Search for the cell housing the specified text and yield its [x, y] center coordinate. 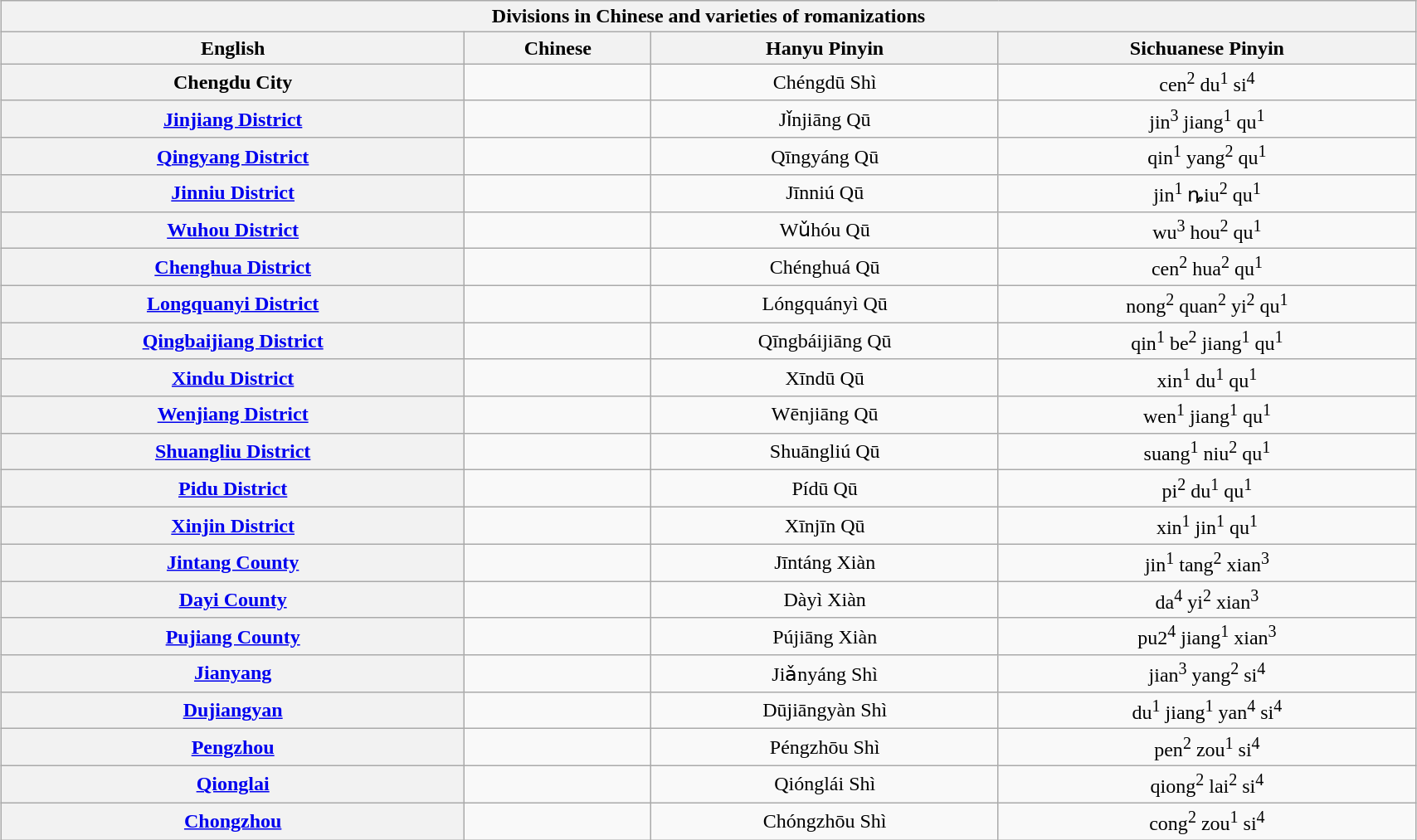
Jianyang [233, 673]
pu24 jiang1 xian3 [1206, 637]
xin1 du1 qu1 [1206, 378]
Divisions in Chinese and varieties of romanizations [708, 17]
Jǐnjiāng Qū [825, 119]
nong2 quan2 yi2 qu1 [1206, 303]
Shuangliu District [233, 451]
Longquanyi District [233, 303]
Jīntáng Xiàn [825, 562]
Pídū Qū [825, 489]
Sichuanese Pinyin [1206, 48]
Hanyu Pinyin [825, 48]
jin1 tang2 xian3 [1206, 562]
Jinjiang District [233, 119]
Chóngzhōu Shì [825, 821]
Xīnjīn Qū [825, 526]
jin1 ȵiu2 qu1 [1206, 194]
qin1 yang2 qu1 [1206, 156]
Jiǎnyáng Shì [825, 673]
Chénghuá Qū [825, 267]
Chenghua District [233, 267]
Qingyang District [233, 156]
wu3 hou2 qu1 [1206, 231]
Qingbaijiang District [233, 342]
pen2 zou1 si4 [1206, 748]
Chinese [558, 48]
Qīngbáijiāng Qū [825, 342]
Pidu District [233, 489]
jian3 yang2 si4 [1206, 673]
Jīnniú Qū [825, 194]
Qiónglái Shì [825, 784]
cong2 zou1 si4 [1206, 821]
wen1 jiang1 qu1 [1206, 415]
Chéngdū Shì [825, 83]
suang1 niu2 qu1 [1206, 451]
Dayi County [233, 600]
Jintang County [233, 562]
Wēnjiāng Qū [825, 415]
xin1 jin1 qu1 [1206, 526]
English [233, 48]
Jinniu District [233, 194]
qiong2 lai2 si4 [1206, 784]
Qionglai [233, 784]
Pújiāng Xiàn [825, 637]
Shuāngliú Qū [825, 451]
Qīngyáng Qū [825, 156]
Lóngquányì Qū [825, 303]
pi2 du1 qu1 [1206, 489]
Dàyì Xiàn [825, 600]
da4 yi2 xian3 [1206, 600]
Wuhou District [233, 231]
Chongzhou [233, 821]
Wenjiang District [233, 415]
Xīndū Qū [825, 378]
cen2 du1 si4 [1206, 83]
Péngzhōu Shì [825, 748]
Chengdu City [233, 83]
jin3 jiang1 qu1 [1206, 119]
cen2 hua2 qu1 [1206, 267]
Xinjin District [233, 526]
Pengzhou [233, 748]
qin1 be2 jiang1 qu1 [1206, 342]
du1 jiang1 yan4 si4 [1206, 710]
Xindu District [233, 378]
Dūjiāngyàn Shì [825, 710]
Dujiangyan [233, 710]
Wǔhóu Qū [825, 231]
Pujiang County [233, 637]
